Extract the [x, y] coordinate from the center of the cell holding the provided text.  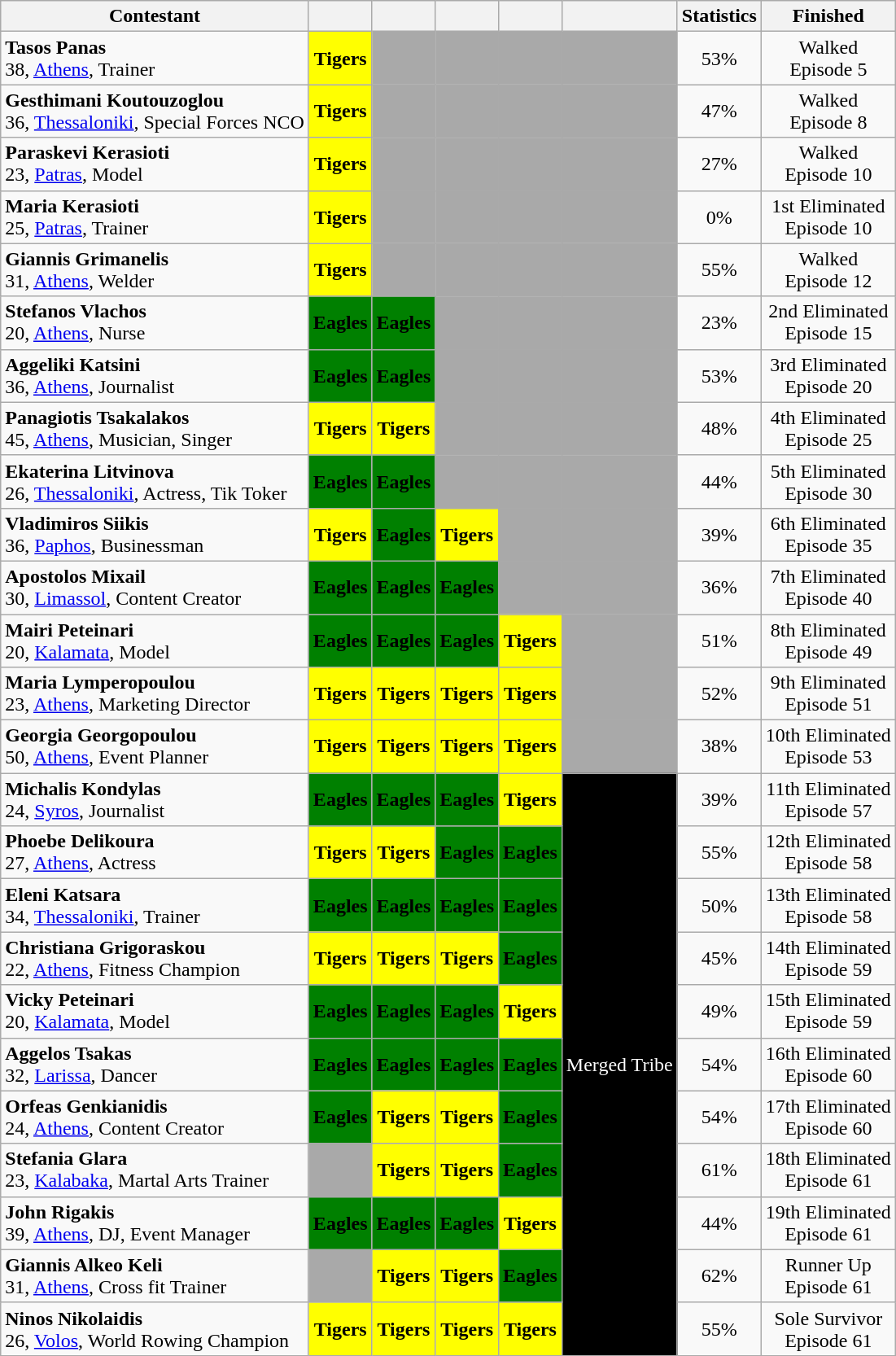
Finished [828, 16]
Contestant [155, 16]
7th EliminatedEpisode 40 [828, 588]
62% [719, 1276]
2nd EliminatedEpisode 15 [828, 322]
Ninos Nikolaidis26, Volos, World Rowing Champion [155, 1328]
61% [719, 1170]
Runner UpEpisode 61 [828, 1276]
Walked Episode 12 [828, 270]
Michalis Kondylas24, Syros, Journalist [155, 799]
Ekaterina Litvinova26, Thessaloniki, Actress, Tik Toker [155, 482]
Paraskevi Kerasioti23, Patras, Model [155, 164]
15th EliminatedEpisode 59 [828, 1011]
27% [719, 164]
1st EliminatedEpisode 10 [828, 217]
10th EliminatedEpisode 53 [828, 747]
12th EliminatedEpisode 58 [828, 853]
Tasos Panas38, Athens, Trainer [155, 59]
9th EliminatedEpisode 51 [828, 693]
17th EliminatedEpisode 60 [828, 1117]
13th EliminatedEpisode 58 [828, 905]
Walked Episode 10 [828, 164]
Aggeliki Katsini36, Athens, Journalist [155, 376]
Phoebe Delikoura27, Athens, Actress [155, 853]
16th EliminatedEpisode 60 [828, 1065]
48% [719, 428]
Christiana Grigoraskou22, Athens, Fitness Champion [155, 959]
36% [719, 588]
52% [719, 693]
19th EliminatedEpisode 61 [828, 1223]
51% [719, 640]
Statistics [719, 16]
4th EliminatedEpisode 25 [828, 428]
Georgia Georgopoulou50, Athens, Event Planner [155, 747]
Stefania Glara23, Kalabaka, Martal Arts Trainer [155, 1170]
Gesthimani Koutouzoglou36, Thessaloniki, Special Forces NCO [155, 111]
3rd EliminatedEpisode 20 [828, 376]
5th EliminatedEpisode 30 [828, 482]
47% [719, 111]
11th EliminatedEpisode 57 [828, 799]
Apostolos Mixail30, Limassol, Content Creator [155, 588]
8th EliminatedEpisode 49 [828, 640]
49% [719, 1011]
Stefanos Vlachos20, Athens, Nurse [155, 322]
50% [719, 905]
John Rigakis39, Athens, DJ, Event Manager [155, 1223]
23% [719, 322]
Vladimiros Siikis36, Paphos, Businessman [155, 534]
Merged Tribe [619, 1065]
Maria Kerasioti25, Patras, Trainer [155, 217]
Eleni Katsara34, Thessaloniki, Trainer [155, 905]
Panagiotis Tsakalakos45, Athens, Musician, Singer [155, 428]
Maria Lymperopoulou23, Athens, Marketing Director [155, 693]
Mairi Peteinari20, Kalamata, Model [155, 640]
45% [719, 959]
14th EliminatedEpisode 59 [828, 959]
Giannis Grimanelis31, Athens, Welder [155, 270]
Giannis Alkeo Keli31, Athens, Cross fit Trainer [155, 1276]
Walked Episode 5 [828, 59]
18th EliminatedEpisode 61 [828, 1170]
38% [719, 747]
Walked Episode 8 [828, 111]
Vicky Peteinari20, Kalamata, Model [155, 1011]
Orfeas Genkianidis24, Athens, Content Creator [155, 1117]
0% [719, 217]
Aggelos Tsakas32, Larissa, Dancer [155, 1065]
Sole SurvivorEpisode 61 [828, 1328]
6th EliminatedEpisode 35 [828, 534]
